Provide the (X, Y) coordinate of the cell's center where the given text is located.  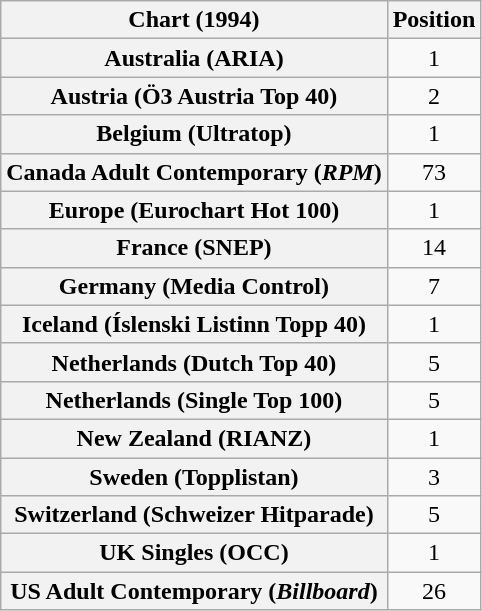
Netherlands (Single Top 100) (194, 400)
14 (434, 248)
Iceland (Íslenski Listinn Topp 40) (194, 324)
Chart (1994) (194, 20)
Europe (Eurochart Hot 100) (194, 210)
3 (434, 477)
2 (434, 96)
Germany (Media Control) (194, 286)
Position (434, 20)
New Zealand (RIANZ) (194, 438)
UK Singles (OCC) (194, 553)
Australia (ARIA) (194, 58)
73 (434, 172)
Netherlands (Dutch Top 40) (194, 362)
US Adult Contemporary (Billboard) (194, 591)
Switzerland (Schweizer Hitparade) (194, 515)
7 (434, 286)
Belgium (Ultratop) (194, 134)
26 (434, 591)
France (SNEP) (194, 248)
Canada Adult Contemporary (RPM) (194, 172)
Sweden (Topplistan) (194, 477)
Austria (Ö3 Austria Top 40) (194, 96)
